Capture the cell that displays the provided text and extract its [X, Y] central coordinate. 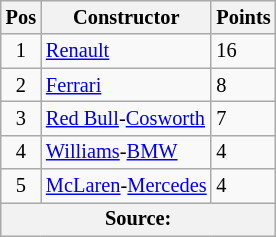
2 [21, 85]
Renault [126, 51]
3 [21, 118]
McLaren-Mercedes [126, 186]
Points [243, 17]
16 [243, 51]
Source: [138, 219]
7 [243, 118]
Ferrari [126, 85]
5 [21, 186]
1 [21, 51]
Williams-BMW [126, 152]
Constructor [126, 17]
Pos [21, 17]
8 [243, 85]
Red Bull-Cosworth [126, 118]
